Provide the [x, y] coordinate of the cell's center where the given text is located.  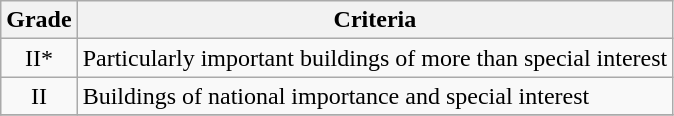
Buildings of national importance and special interest [375, 96]
Criteria [375, 20]
II [39, 96]
II* [39, 58]
Grade [39, 20]
Particularly important buildings of more than special interest [375, 58]
